Return the (X, Y) coordinate for the center point of the cell that contains the specified text.  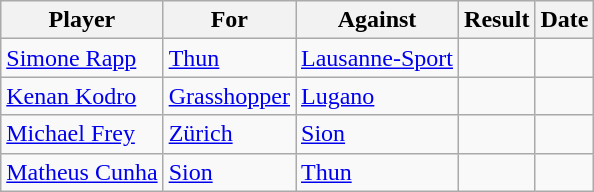
For (229, 20)
Result (497, 20)
Lausanne-Sport (378, 58)
Michael Frey (82, 134)
Lugano (378, 96)
Date (564, 20)
Matheus Cunha (82, 172)
Player (82, 20)
Simone Rapp (82, 58)
Grasshopper (229, 96)
Kenan Kodro (82, 96)
Zürich (229, 134)
Against (378, 20)
